Identify which cell holds the provided text, then report its (x, y) central coordinate. 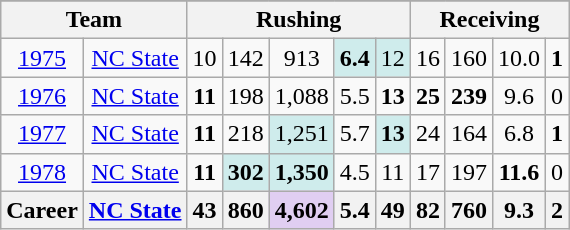
5.5 (354, 96)
43 (204, 210)
82 (428, 210)
2 (558, 210)
4,602 (302, 210)
25 (428, 96)
239 (468, 96)
10 (204, 58)
6.4 (354, 58)
164 (468, 134)
1,088 (302, 96)
Career (42, 210)
Receiving (489, 20)
Team (94, 20)
16 (428, 58)
11.6 (518, 172)
12 (392, 58)
9.6 (518, 96)
10.0 (518, 58)
860 (246, 210)
49 (392, 210)
1976 (42, 96)
1,251 (302, 134)
142 (246, 58)
760 (468, 210)
1978 (42, 172)
218 (246, 134)
5.7 (354, 134)
17 (428, 172)
913 (302, 58)
302 (246, 172)
6.8 (518, 134)
Rushing (298, 20)
5.4 (354, 210)
198 (246, 96)
1977 (42, 134)
197 (468, 172)
160 (468, 58)
4.5 (354, 172)
1975 (42, 58)
24 (428, 134)
1,350 (302, 172)
9.3 (518, 210)
